Scan for the cell matching the given text and deliver its (X, Y) coordinate at center. 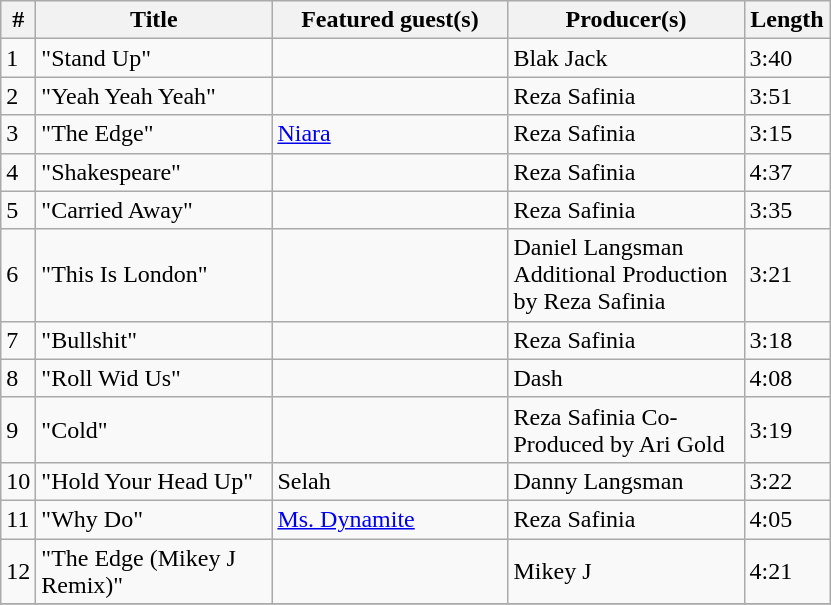
Selah (390, 481)
Daniel Langsman Additional Production by Reza Safinia (626, 275)
Mikey J (626, 570)
9 (18, 430)
"Stand Up" (154, 58)
3:40 (787, 58)
4:05 (787, 519)
11 (18, 519)
4 (18, 172)
4:21 (787, 570)
"Yeah Yeah Yeah" (154, 96)
10 (18, 481)
4:08 (787, 378)
3:21 (787, 275)
"The Edge (Mikey J Remix)" (154, 570)
3:35 (787, 210)
1 (18, 58)
6 (18, 275)
"Hold Your Head Up" (154, 481)
"Carried Away" (154, 210)
Blak Jack (626, 58)
5 (18, 210)
Producer(s) (626, 20)
Dash (626, 378)
"Bullshit" (154, 340)
3:18 (787, 340)
3:51 (787, 96)
"Why Do" (154, 519)
"Cold" (154, 430)
4:37 (787, 172)
Length (787, 20)
# (18, 20)
2 (18, 96)
3:19 (787, 430)
Title (154, 20)
Danny Langsman (626, 481)
Niara (390, 134)
8 (18, 378)
"Roll Wid Us" (154, 378)
"This Is London" (154, 275)
"Shakespeare" (154, 172)
3 (18, 134)
3:22 (787, 481)
Featured guest(s) (390, 20)
"The Edge" (154, 134)
7 (18, 340)
Reza Safinia Co-Produced by Ari Gold (626, 430)
12 (18, 570)
Ms. Dynamite (390, 519)
3:15 (787, 134)
